Provide the [x, y] coordinate of the cell's center where the given text is located.  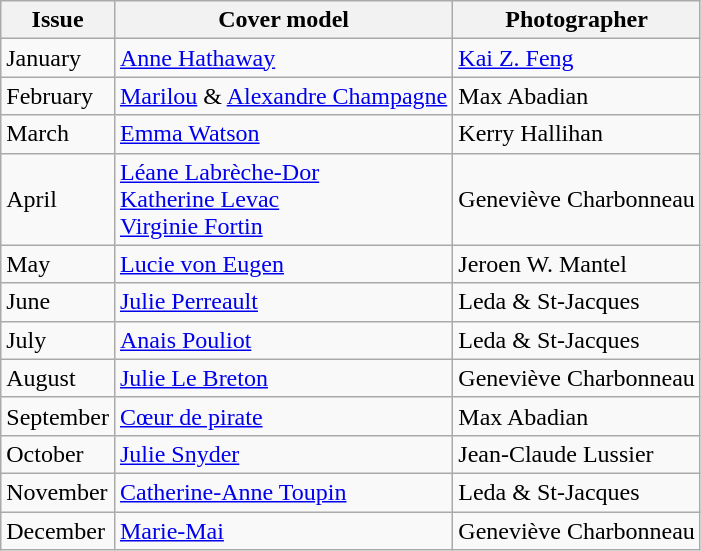
Cœur de pirate [283, 416]
Lucie von Eugen [283, 264]
Léane Labrèche-DorKatherine LevacVirginie Fortin [283, 199]
Julie Le Breton [283, 378]
March [58, 134]
December [58, 531]
Catherine-Anne Toupin [283, 492]
July [58, 340]
Emma Watson [283, 134]
February [58, 96]
Marilou & Alexandre Champagne [283, 96]
Issue [58, 20]
August [58, 378]
May [58, 264]
Anne Hathaway [283, 58]
Marie-Mai [283, 531]
October [58, 454]
Anais Pouliot [283, 340]
Jeroen W. Mantel [577, 264]
Kai Z. Feng [577, 58]
November [58, 492]
Photographer [577, 20]
June [58, 302]
Julie Snyder [283, 454]
January [58, 58]
Julie Perreault [283, 302]
Kerry Hallihan [577, 134]
April [58, 199]
Cover model [283, 20]
Jean-Claude Lussier [577, 454]
September [58, 416]
